Extract the [X, Y] coordinate from the center of the cell holding the provided text.  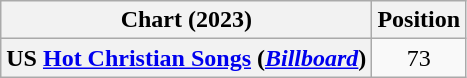
Position [419, 20]
73 [419, 58]
Chart (2023) [186, 20]
US Hot Christian Songs (Billboard) [186, 58]
